Capture the cell that displays the provided text and extract its [X, Y] central coordinate. 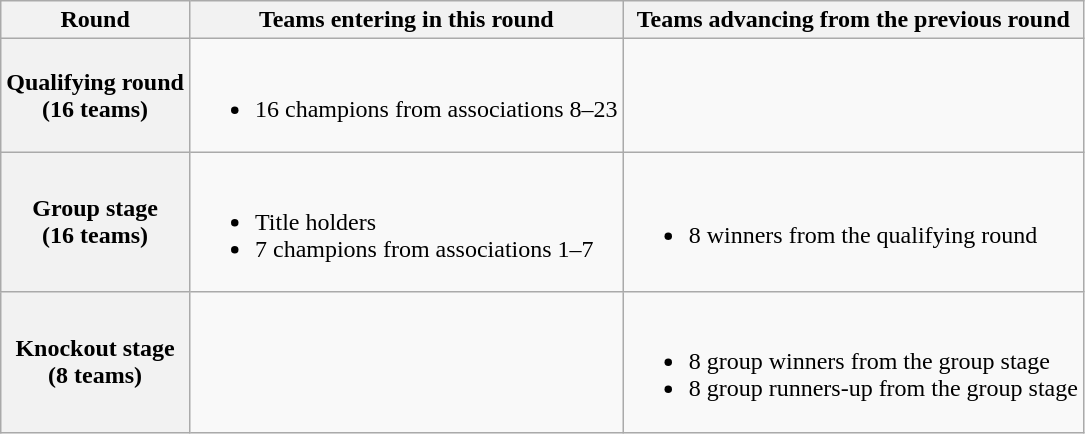
Title holders7 champions from associations 1–7 [406, 222]
Knockout stage(8 teams) [96, 362]
Teams advancing from the previous round [853, 20]
Qualifying round(16 teams) [96, 96]
16 champions from associations 8–23 [406, 96]
Group stage(16 teams) [96, 222]
Round [96, 20]
8 group winners from the group stage8 group runners-up from the group stage [853, 362]
8 winners from the qualifying round [853, 222]
Teams entering in this round [406, 20]
